Determine the [x, y] coordinate at the center of the cell enclosing the given text.  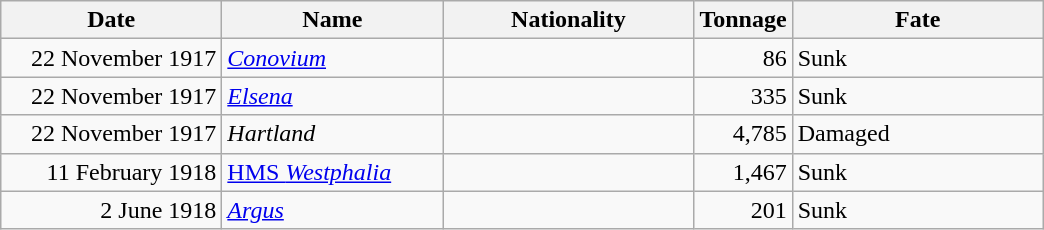
Elsena [332, 96]
Name [332, 20]
Damaged [918, 134]
1,467 [743, 172]
11 February 1918 [112, 172]
Fate [918, 20]
335 [743, 96]
Tonnage [743, 20]
2 June 1918 [112, 210]
HMS Westphalia [332, 172]
86 [743, 58]
201 [743, 210]
Conovium [332, 58]
Argus [332, 210]
Date [112, 20]
4,785 [743, 134]
Nationality [568, 20]
Hartland [332, 134]
